Output the (X, Y) coordinate of the center of the cell containing the given text.  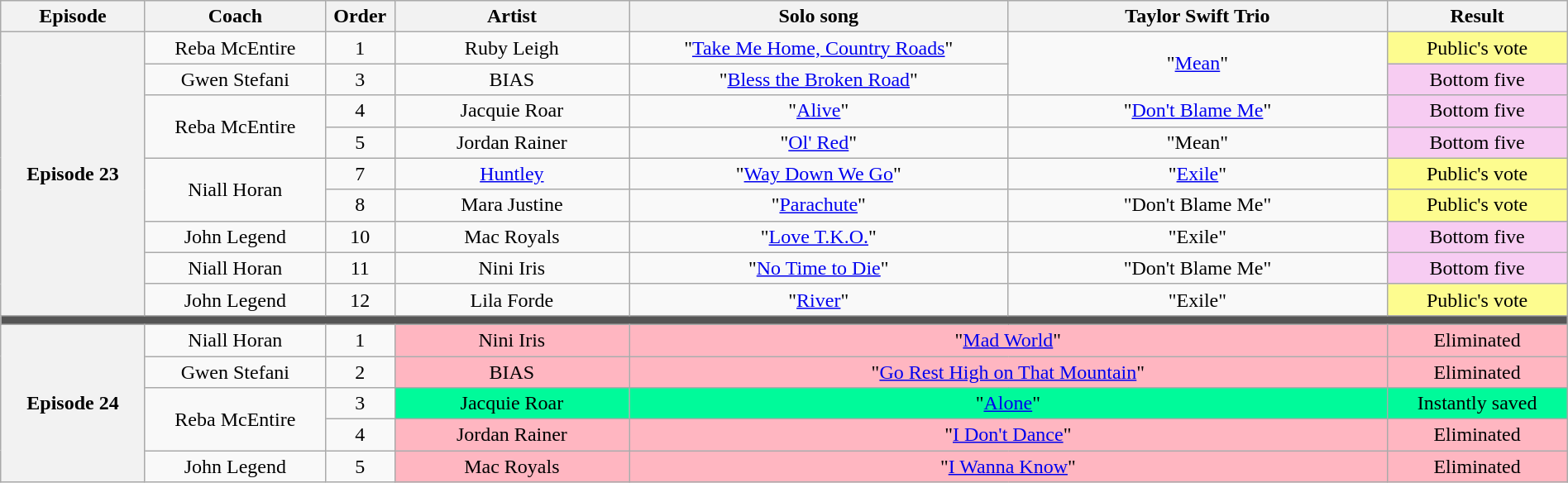
Episode 23 (73, 174)
"Way Down We Go" (819, 174)
"Love T.K.O." (819, 237)
Mara Justine (512, 205)
Taylor Swift Trio (1198, 17)
Ruby Leigh (512, 48)
Lila Forde (512, 299)
"I Don't Dance" (1008, 435)
7 (360, 174)
Order (360, 17)
10 (360, 237)
"Take Me Home, Country Roads" (819, 48)
"Bless the Broken Road" (819, 79)
"I Wanna Know" (1008, 466)
Episode 24 (73, 403)
Instantly saved (1477, 404)
11 (360, 268)
Artist (512, 17)
Episode (73, 17)
"No Time to Die" (819, 268)
"Go Rest High on That Mountain" (1008, 371)
"River" (819, 299)
"Alone" (1008, 404)
"Alive" (819, 111)
Result (1477, 17)
2 (360, 371)
Huntley (512, 174)
Coach (235, 17)
12 (360, 299)
"Ol' Red" (819, 142)
"Parachute" (819, 205)
"Mad World" (1008, 340)
8 (360, 205)
Solo song (819, 17)
